For the text-containing cell, return its midpoint in (X, Y) coordinate format. 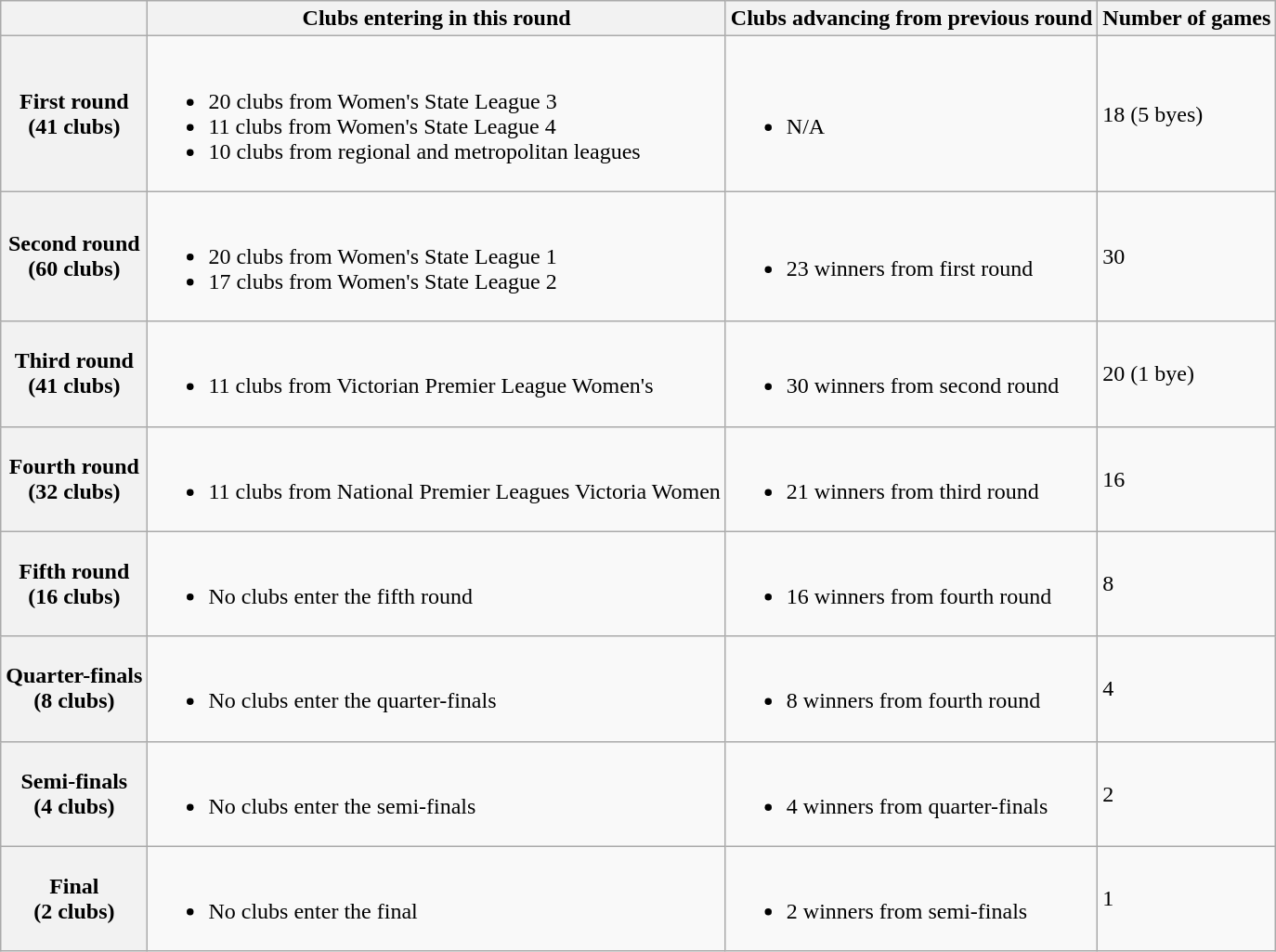
Fourth round(32 clubs) (74, 479)
11 clubs from Victorian Premier League Women's (436, 373)
23 winners from first round (911, 256)
Second round(60 clubs) (74, 256)
No clubs enter the semi-finals (436, 793)
11 clubs from National Premier Leagues Victoria Women (436, 479)
Final(2 clubs) (74, 899)
2 (1187, 793)
2 winners from semi-finals (911, 899)
Third round(41 clubs) (74, 373)
21 winners from third round (911, 479)
N/A (911, 113)
Clubs advancing from previous round (911, 19)
Clubs entering in this round (436, 19)
Fifth round(16 clubs) (74, 583)
20 clubs from Women's State League 117 clubs from Women's State League 2 (436, 256)
No clubs enter the fifth round (436, 583)
4 winners from quarter-finals (911, 793)
16 winners from fourth round (911, 583)
30 (1187, 256)
8 (1187, 583)
Number of games (1187, 19)
First round(41 clubs) (74, 113)
Quarter-finals(8 clubs) (74, 689)
16 (1187, 479)
18 (5 byes) (1187, 113)
20 (1 bye) (1187, 373)
4 (1187, 689)
20 clubs from Women's State League 311 clubs from Women's State League 410 clubs from regional and metropolitan leagues (436, 113)
No clubs enter the quarter-finals (436, 689)
1 (1187, 899)
No clubs enter the final (436, 899)
8 winners from fourth round (911, 689)
30 winners from second round (911, 373)
Semi-finals(4 clubs) (74, 793)
